Output the (x, y) coordinate of the center of the cell containing the given text.  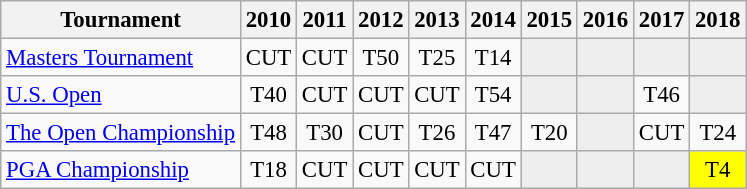
2013 (437, 20)
2012 (381, 20)
2014 (493, 20)
T40 (268, 95)
T20 (549, 133)
T25 (437, 58)
The Open Championship (121, 133)
T14 (493, 58)
T24 (718, 133)
T46 (661, 95)
Tournament (121, 20)
PGA Championship (121, 170)
2015 (549, 20)
T48 (268, 133)
T26 (437, 133)
2010 (268, 20)
T50 (381, 58)
T54 (493, 95)
2018 (718, 20)
2017 (661, 20)
Masters Tournament (121, 58)
T4 (718, 170)
U.S. Open (121, 95)
2016 (605, 20)
T30 (325, 133)
T47 (493, 133)
2011 (325, 20)
T18 (268, 170)
